Return [x, y] of the center of cell containing provided text 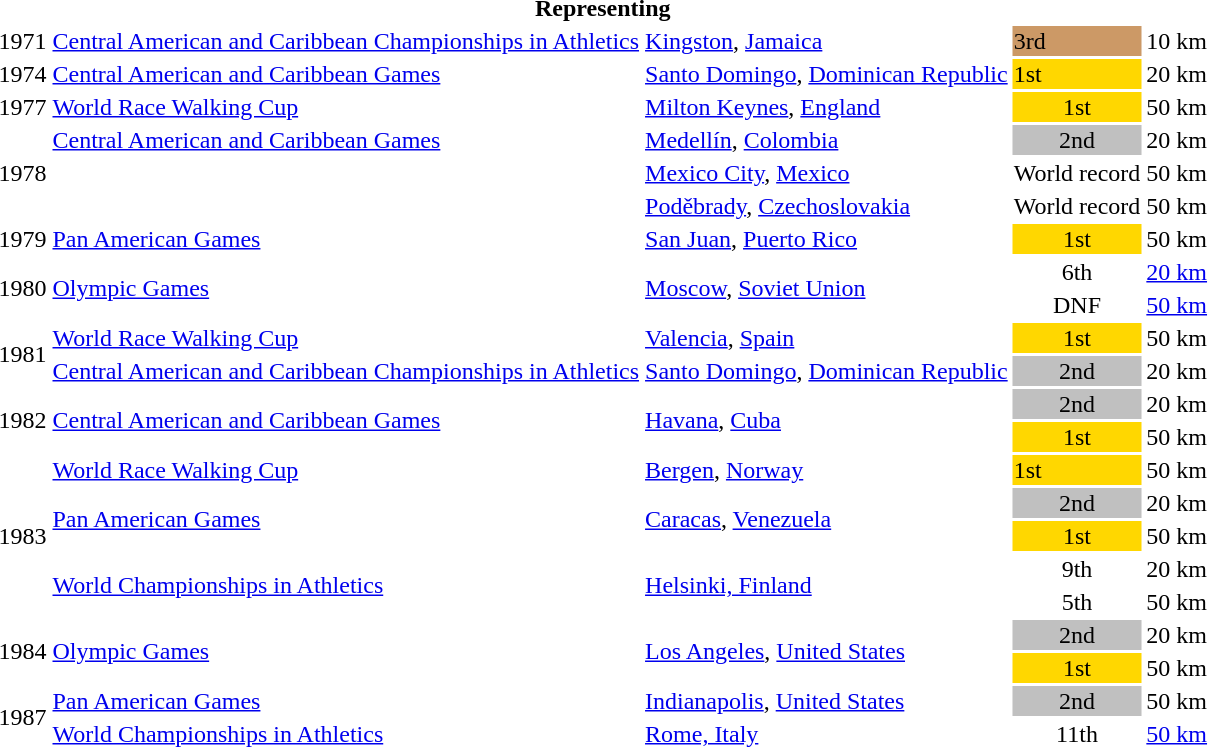
Havana, Cuba [827, 420]
9th [1077, 569]
Helsinki, Finland [827, 586]
6th [1077, 272]
Mexico City, Mexico [827, 173]
Kingston, Jamaica [827, 41]
Valencia, Spain [827, 338]
3rd [1077, 41]
Indianapolis, United States [827, 701]
San Juan, Puerto Rico [827, 239]
Los Angeles, United States [827, 652]
Medellín, Colombia [827, 140]
5th [1077, 602]
Moscow, Soviet Union [827, 288]
World Championships in Athletics [346, 586]
Poděbrady, Czechoslovakia [827, 206]
Caracas, Venezuela [827, 520]
Bergen, Norway [827, 470]
Milton Keynes, England [827, 107]
DNF [1077, 305]
